Identify which cell holds the provided text, then report its [X, Y] central coordinate. 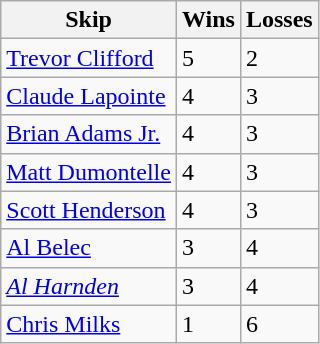
Al Belec [89, 248]
Al Harnden [89, 286]
2 [279, 58]
Chris Milks [89, 324]
Trevor Clifford [89, 58]
Matt Dumontelle [89, 172]
Brian Adams Jr. [89, 134]
Scott Henderson [89, 210]
Wins [208, 20]
6 [279, 324]
Losses [279, 20]
Claude Lapointe [89, 96]
1 [208, 324]
Skip [89, 20]
5 [208, 58]
